Determine the [X, Y] coordinate at the center of the cell enclosing the given text.  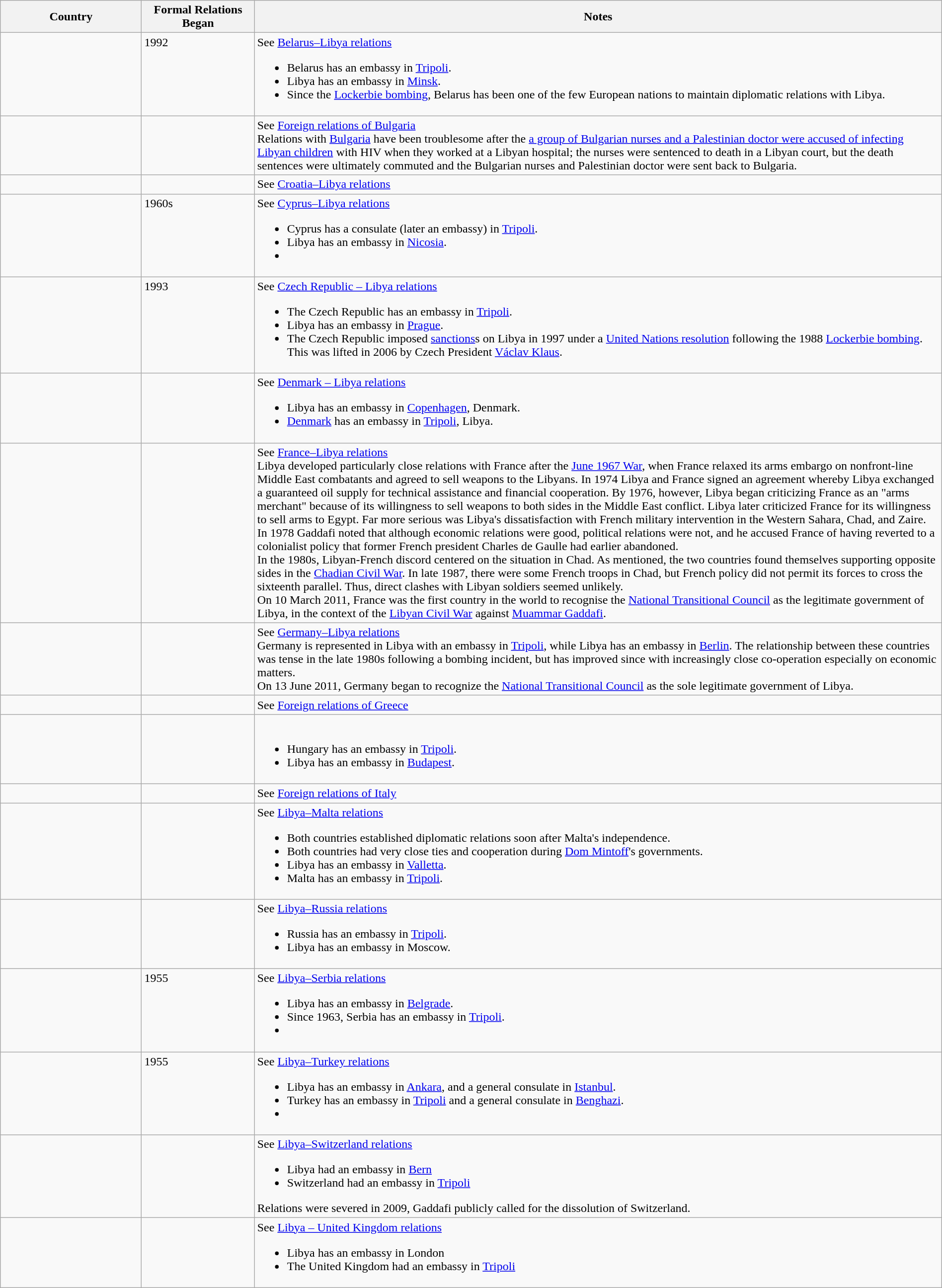
1992 [198, 75]
Country [71, 17]
See Libya–Serbia relationsLibya has an embassy in Belgrade.Since 1963, Serbia has an embassy in Tripoli. [598, 1011]
See Libya – United Kingdom relationsLibya has an embassy in LondonThe United Kingdom had an embassy in Tripoli [598, 1253]
See Croatia–Libya relations [598, 184]
1993 [198, 325]
See Cyprus–Libya relationsCyprus has a consulate (later an embassy) in Tripoli.Libya has an embassy in Nicosia. [598, 236]
See Denmark – Libya relationsLibya has an embassy in Copenhagen, Denmark.Denmark has an embassy in Tripoli, Libya. [598, 408]
1960s [198, 236]
Formal Relations Began [198, 17]
See Foreign relations of Italy [598, 793]
Notes [598, 17]
Hungary has an embassy in Tripoli.Libya has an embassy in Budapest. [598, 749]
See Libya–Russia relationsRussia has an embassy in Tripoli.Libya has an embassy in Moscow. [598, 934]
See Foreign relations of Greece [598, 705]
